Locate the cell with the specified text and output its [X, Y] center coordinate. 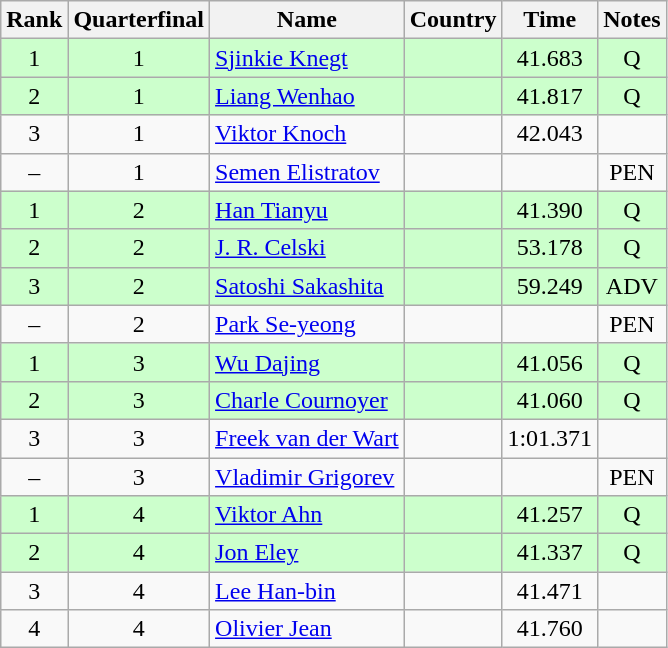
41.056 [550, 362]
Vladimir Grigorev [308, 477]
Time [550, 20]
Semen Elistratov [308, 172]
Quarterfinal [139, 20]
Liang Wenhao [308, 96]
J. R. Celski [308, 248]
53.178 [550, 248]
Freek van der Wart [308, 438]
41.060 [550, 400]
Notes [632, 20]
41.257 [550, 515]
Park Se-yeong [308, 324]
41.683 [550, 58]
Han Tianyu [308, 210]
Satoshi Sakashita [308, 286]
Viktor Ahn [308, 515]
Wu Dajing [308, 362]
Name [308, 20]
41.471 [550, 591]
Jon Eley [308, 553]
Viktor Knoch [308, 134]
Charle Cournoyer [308, 400]
41.817 [550, 96]
Lee Han-bin [308, 591]
Country [453, 20]
41.760 [550, 629]
41.390 [550, 210]
Rank [34, 20]
42.043 [550, 134]
Olivier Jean [308, 629]
41.337 [550, 553]
Sjinkie Knegt [308, 58]
1:01.371 [550, 438]
ADV [632, 286]
59.249 [550, 286]
